Extract the (x, y) coordinate from the center of the cell holding the provided text.  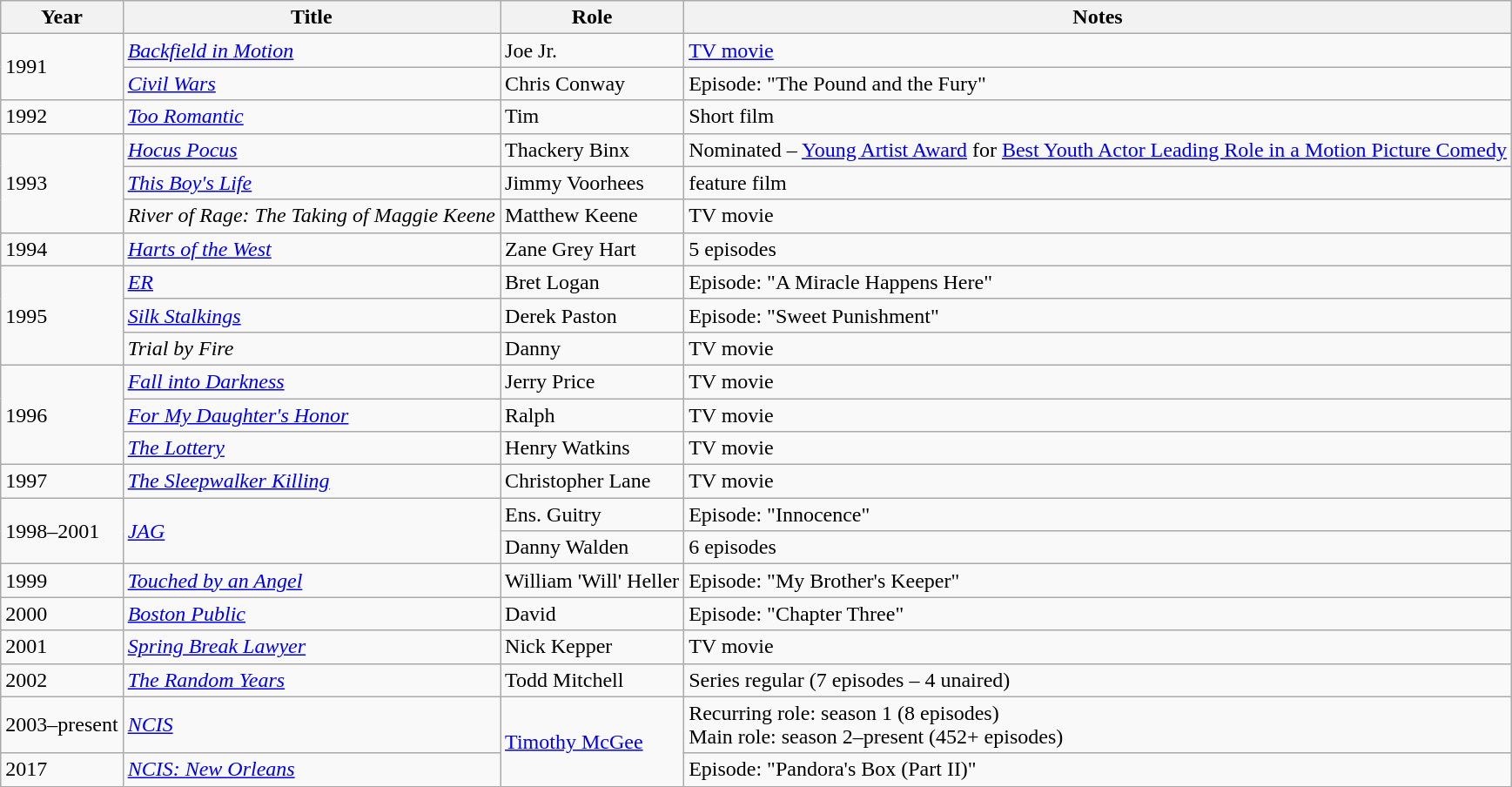
Timothy McGee (592, 742)
Notes (1099, 17)
Episode: "Sweet Punishment" (1099, 315)
Recurring role: season 1 (8 episodes) Main role: season 2–present (452+ episodes) (1099, 724)
1998–2001 (62, 531)
Too Romantic (312, 117)
Role (592, 17)
Episode: "A Miracle Happens Here" (1099, 282)
1991 (62, 67)
1999 (62, 581)
Boston Public (312, 614)
Episode: "Chapter Three" (1099, 614)
Spring Break Lawyer (312, 647)
William 'Will' Heller (592, 581)
The Random Years (312, 680)
Short film (1099, 117)
Title (312, 17)
5 episodes (1099, 249)
Touched by an Angel (312, 581)
2002 (62, 680)
NCIS: New Orleans (312, 770)
Jerry Price (592, 381)
2003–present (62, 724)
2000 (62, 614)
Zane Grey Hart (592, 249)
feature film (1099, 183)
Backfield in Motion (312, 50)
Civil Wars (312, 84)
1995 (62, 315)
JAG (312, 531)
Joe Jr. (592, 50)
ER (312, 282)
Jimmy Voorhees (592, 183)
Hocus Pocus (312, 150)
1992 (62, 117)
Episode: "Pandora's Box (Part II)" (1099, 770)
Derek Paston (592, 315)
1997 (62, 481)
Henry Watkins (592, 448)
Fall into Darkness (312, 381)
Danny Walden (592, 548)
This Boy's Life (312, 183)
6 episodes (1099, 548)
River of Rage: The Taking of Maggie Keene (312, 216)
1996 (62, 414)
Harts of the West (312, 249)
Episode: "My Brother's Keeper" (1099, 581)
Tim (592, 117)
Ens. Guitry (592, 515)
Trial by Fire (312, 348)
2017 (62, 770)
Matthew Keene (592, 216)
Bret Logan (592, 282)
Nick Kepper (592, 647)
1994 (62, 249)
Episode: "Innocence" (1099, 515)
Todd Mitchell (592, 680)
The Sleepwalker Killing (312, 481)
For My Daughter's Honor (312, 415)
Silk Stalkings (312, 315)
Series regular (7 episodes – 4 unaired) (1099, 680)
Danny (592, 348)
Episode: "The Pound and the Fury" (1099, 84)
1993 (62, 183)
Ralph (592, 415)
Nominated – Young Artist Award for Best Youth Actor Leading Role in a Motion Picture Comedy (1099, 150)
Chris Conway (592, 84)
Thackery Binx (592, 150)
Christopher Lane (592, 481)
2001 (62, 647)
The Lottery (312, 448)
NCIS (312, 724)
Year (62, 17)
David (592, 614)
